Return the [x, y] coordinate for the center point of the cell that contains the specified text.  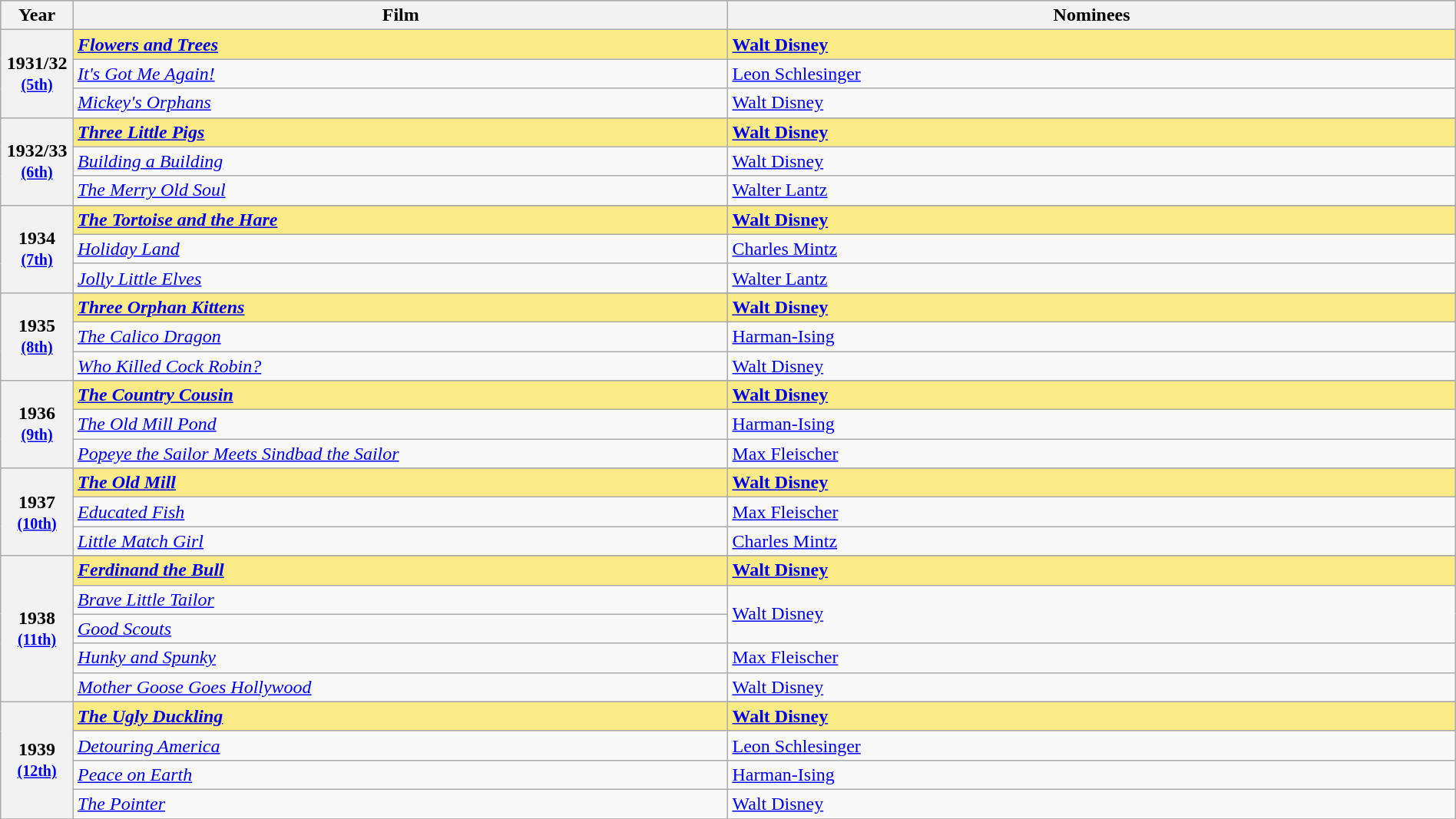
Film [401, 15]
Brave Little Tailor [401, 599]
Mother Goose Goes Hollywood [401, 687]
1937(10th) [37, 512]
The Merry Old Soul [401, 190]
The Old Mill Pond [401, 424]
Mickey's Orphans [401, 103]
1934(7th) [37, 249]
Holiday Land [401, 249]
Three Little Pigs [401, 132]
1932/33(6th) [37, 161]
The Tortoise and the Hare [401, 220]
Detouring America [401, 745]
Good Scouts [401, 629]
Nominees [1092, 15]
Popeye the Sailor Meets Sindbad the Sailor [401, 454]
Who Killed Cock Robin? [401, 366]
Ferdinand the Bull [401, 570]
1935(8th) [37, 336]
Year [37, 15]
Three Orphan Kittens [401, 307]
Little Match Girl [401, 541]
Educated Fish [401, 512]
The Calico Dragon [401, 336]
1939(12th) [37, 760]
Flowers and Trees [401, 45]
The Ugly Duckling [401, 716]
The Country Cousin [401, 395]
The Pointer [401, 804]
Peace on Earth [401, 774]
1938(11th) [37, 629]
Jolly Little Elves [401, 278]
1936(9th) [37, 424]
It's Got Me Again! [401, 74]
1931/32(5th) [37, 74]
Building a Building [401, 161]
Hunky and Spunky [401, 658]
The Old Mill [401, 483]
